Return (x, y) of the center of cell containing provided text 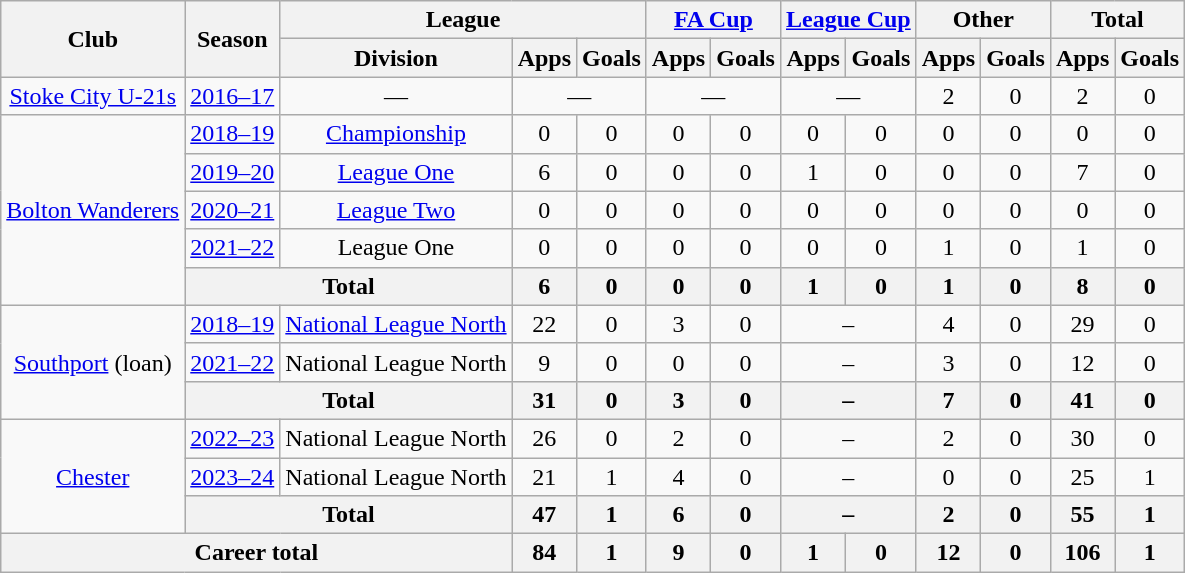
2022–23 (232, 438)
2016–17 (232, 96)
Southport (loan) (93, 362)
8 (1082, 286)
2020–21 (232, 210)
League Two (396, 210)
Other (983, 20)
Career total (256, 553)
League (463, 20)
106 (1082, 553)
84 (544, 553)
Chester (93, 476)
Stoke City U-21s (93, 96)
22 (544, 324)
Bolton Wanderers (93, 210)
41 (1082, 400)
2023–24 (232, 477)
26 (544, 438)
FA Cup (713, 20)
29 (1082, 324)
2019–20 (232, 172)
Championship (396, 134)
Club (93, 39)
Season (232, 39)
47 (544, 515)
League Cup (848, 20)
31 (544, 400)
25 (1082, 477)
55 (1082, 515)
30 (1082, 438)
Division (396, 58)
21 (544, 477)
